Search for the cell housing the specified text and yield its [X, Y] center coordinate. 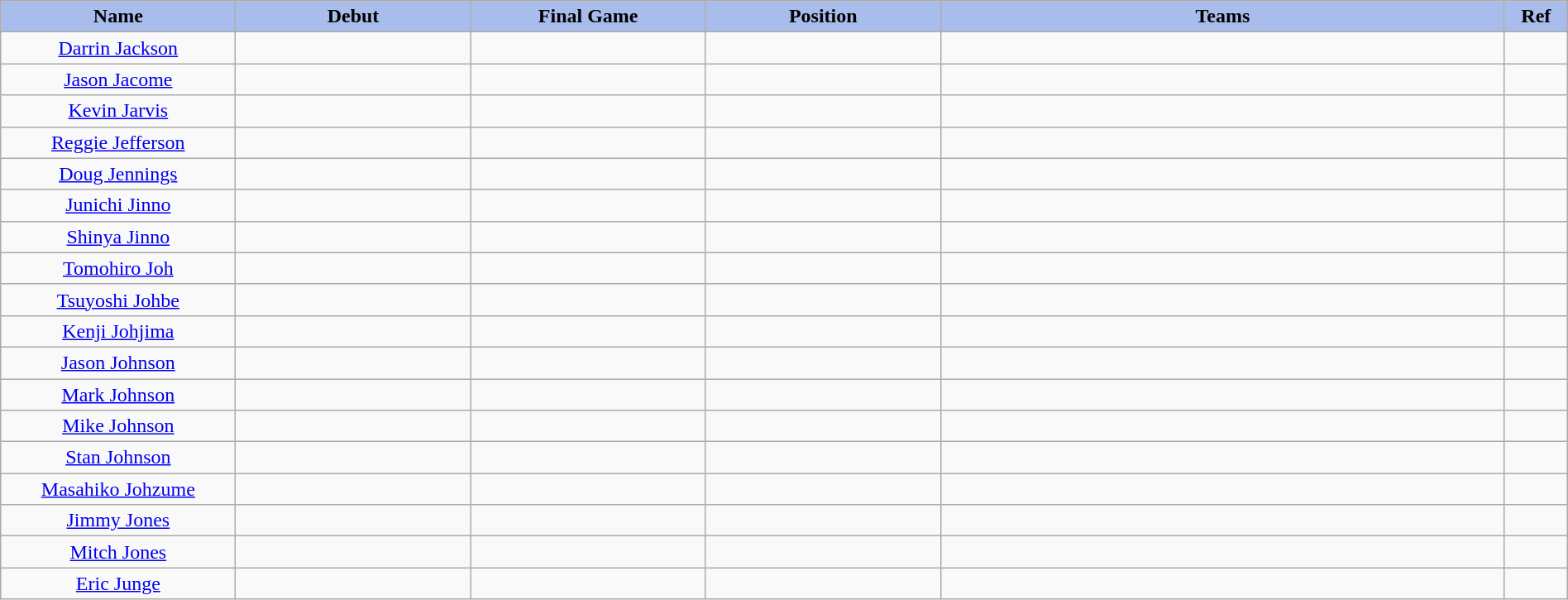
Reggie Jefferson [118, 142]
Name [118, 17]
Junichi Jinno [118, 205]
Mark Johnson [118, 395]
Eric Junge [118, 583]
Mike Johnson [118, 426]
Kevin Jarvis [118, 111]
Teams [1222, 17]
Ref [1536, 17]
Position [823, 17]
Jimmy Jones [118, 521]
Masahiko Johzume [118, 489]
Jason Jacome [118, 79]
Debut [353, 17]
Final Game [588, 17]
Jason Johnson [118, 362]
Kenji Johjima [118, 331]
Doug Jennings [118, 174]
Darrin Jackson [118, 48]
Tomohiro Joh [118, 268]
Tsuyoshi Johbe [118, 300]
Mitch Jones [118, 552]
Stan Johnson [118, 458]
Shinya Jinno [118, 237]
